Return (x, y) of the center of cell containing provided text 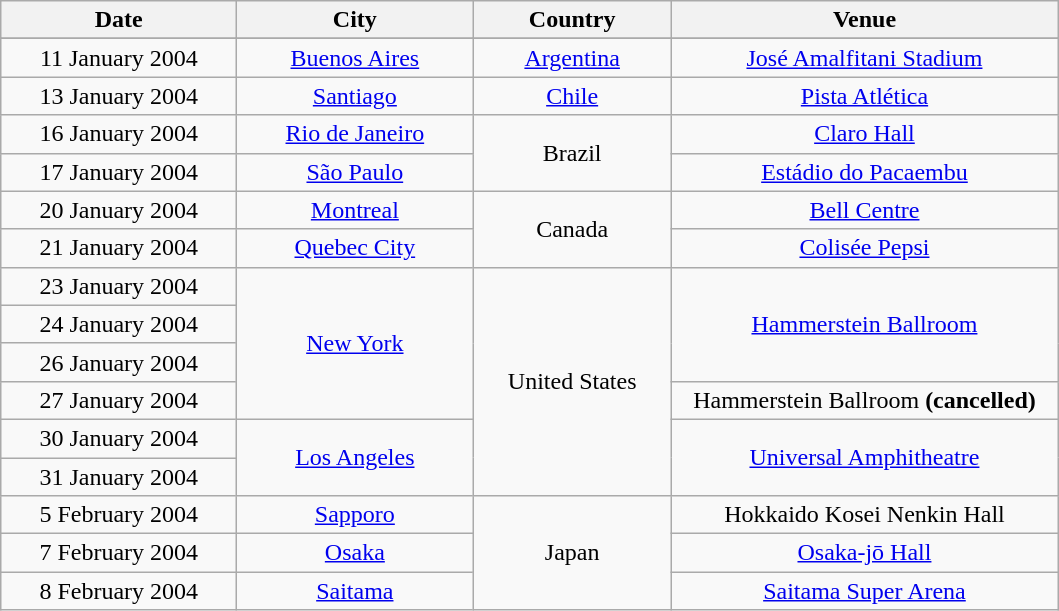
16 January 2004 (119, 134)
Montreal (355, 210)
Pista Atlética (864, 96)
Santiago (355, 96)
20 January 2004 (119, 210)
Canada (572, 229)
24 January 2004 (119, 324)
Universal Amphitheatre (864, 457)
Date (119, 20)
New York (355, 343)
Venue (864, 20)
21 January 2004 (119, 248)
Hokkaido Kosei Nenkin Hall (864, 515)
Saitama Super Arena (864, 591)
Bell Centre (864, 210)
Quebec City (355, 248)
26 January 2004 (119, 362)
Osaka (355, 553)
30 January 2004 (119, 438)
11 January 2004 (119, 58)
7 February 2004 (119, 553)
23 January 2004 (119, 286)
Osaka-jō Hall (864, 553)
Rio de Janeiro (355, 134)
Claro Hall (864, 134)
5 February 2004 (119, 515)
13 January 2004 (119, 96)
Sapporo (355, 515)
Chile (572, 96)
Saitama (355, 591)
Estádio do Pacaembu (864, 172)
City (355, 20)
Colisée Pepsi (864, 248)
17 January 2004 (119, 172)
Los Angeles (355, 457)
Country (572, 20)
José Amalfitani Stadium (864, 58)
8 February 2004 (119, 591)
31 January 2004 (119, 477)
27 January 2004 (119, 400)
São Paulo (355, 172)
Japan (572, 553)
United States (572, 381)
Brazil (572, 153)
Hammerstein Ballroom (cancelled) (864, 400)
Buenos Aires (355, 58)
Argentina (572, 58)
Hammerstein Ballroom (864, 324)
